Find where the given text appears and provide that cell's center as (X, Y) coordinate. 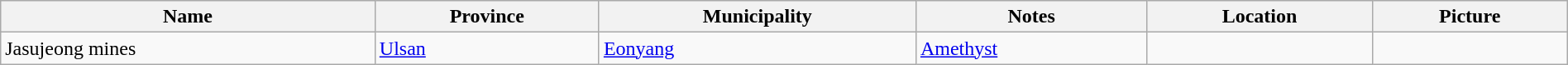
Picture (1470, 17)
Jasujeong mines (189, 48)
Eonyang (758, 48)
Name (189, 17)
Location (1260, 17)
Notes (1030, 17)
Municipality (758, 17)
Province (486, 17)
Ulsan (486, 48)
Amethyst (1030, 48)
